Pinpoint the cell where the given text exists, returning its [X, Y] midpoint coordinate. 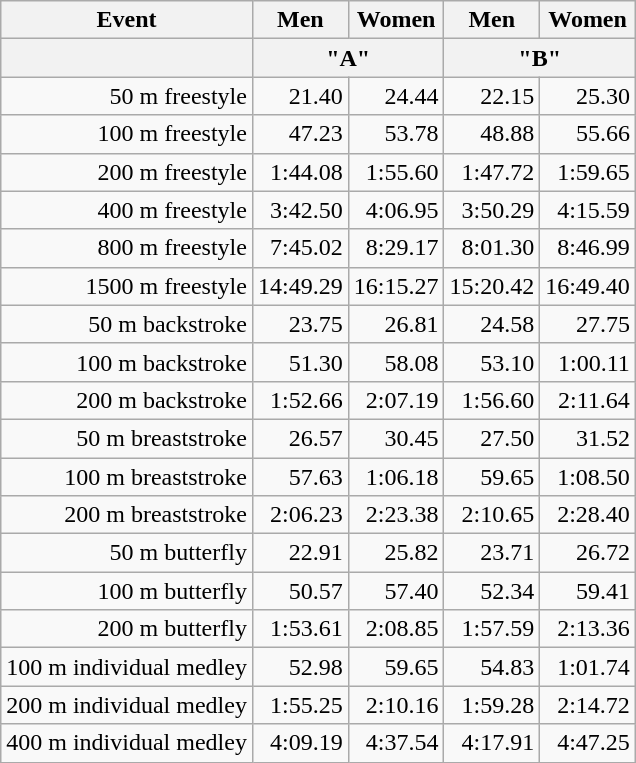
48.88 [492, 134]
100 m freestyle [127, 134]
100 m individual medley [127, 667]
15:20.42 [492, 286]
100 m backstroke [127, 362]
50 m butterfly [127, 553]
3:50.29 [492, 210]
2:28.40 [588, 515]
26.72 [588, 553]
30.45 [396, 438]
Event [127, 20]
8:46.99 [588, 248]
31.52 [588, 438]
1:53.61 [300, 629]
200 m freestyle [127, 172]
54.83 [492, 667]
58.08 [396, 362]
100 m breaststroke [127, 477]
59.41 [588, 591]
8:01.30 [492, 248]
2:14.72 [588, 705]
50 m breaststroke [127, 438]
1:59.65 [588, 172]
1:47.72 [492, 172]
2:10.65 [492, 515]
53.10 [492, 362]
23.75 [300, 324]
50.57 [300, 591]
51.30 [300, 362]
"A" [348, 58]
55.66 [588, 134]
21.40 [300, 96]
24.58 [492, 324]
57.40 [396, 591]
2:10.16 [396, 705]
2:23.38 [396, 515]
400 m freestyle [127, 210]
16:49.40 [588, 286]
26.81 [396, 324]
16:15.27 [396, 286]
1:59.28 [492, 705]
1:00.11 [588, 362]
57.63 [300, 477]
1:01.74 [588, 667]
200 m butterfly [127, 629]
1:55.25 [300, 705]
2:08.85 [396, 629]
7:45.02 [300, 248]
23.71 [492, 553]
53.78 [396, 134]
4:09.19 [300, 743]
4:37.54 [396, 743]
26.57 [300, 438]
3:42.50 [300, 210]
400 m individual medley [127, 743]
22.15 [492, 96]
800 m freestyle [127, 248]
2:13.36 [588, 629]
50 m freestyle [127, 96]
1:52.66 [300, 400]
2:07.19 [396, 400]
1:55.60 [396, 172]
14:49.29 [300, 286]
1500 m freestyle [127, 286]
1:56.60 [492, 400]
100 m butterfly [127, 591]
24.44 [396, 96]
4:47.25 [588, 743]
1:08.50 [588, 477]
2:06.23 [300, 515]
1:44.08 [300, 172]
47.23 [300, 134]
52.98 [300, 667]
200 m backstroke [127, 400]
200 m individual medley [127, 705]
25.30 [588, 96]
200 m breaststroke [127, 515]
2:11.64 [588, 400]
27.75 [588, 324]
4:15.59 [588, 210]
25.82 [396, 553]
1:06.18 [396, 477]
22.91 [300, 553]
8:29.17 [396, 248]
50 m backstroke [127, 324]
4:17.91 [492, 743]
27.50 [492, 438]
4:06.95 [396, 210]
"B" [540, 58]
1:57.59 [492, 629]
52.34 [492, 591]
